Pinpoint the cell where the given text exists, returning its [X, Y] midpoint coordinate. 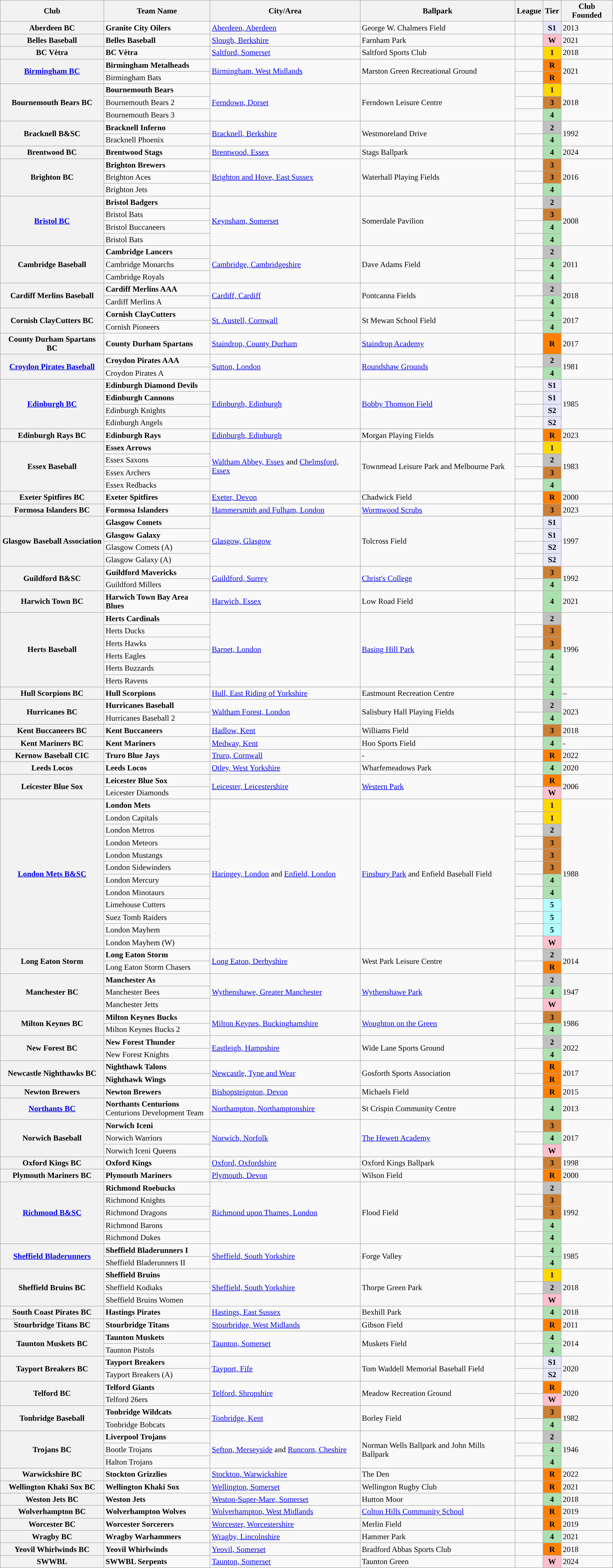
Milton Keynes BC [52, 1023]
Norwich Iceni Queens [157, 1150]
Pontcanna Fields [437, 296]
Stourbridge Titans BC [52, 1325]
Flood Field [437, 1213]
1947 [587, 992]
Otley, West Yorkshire [285, 768]
Hull Scorpions [157, 693]
Herts Eagles [157, 656]
Haringey, London and Enfield, London [285, 874]
Wolverhampton, West Midlands [285, 1512]
Cambridge Baseball [52, 264]
Cardiff Merlins A [157, 302]
Glasgow Comets [157, 522]
Team Name [157, 11]
Cambridge Monarchs [157, 264]
Barnet, London [285, 650]
Croydon Pirates AAA [157, 360]
Yeovil, Somerset [285, 1549]
Hutton Moor [437, 1499]
Edinburgh Angels [157, 423]
Worcester BC [52, 1524]
Wellington Khaki Sox [157, 1487]
Oxford, Oxfordshire [285, 1163]
Sutton, London [285, 367]
Harwich, Essex [285, 602]
Milton Keynes Bucks [157, 1017]
Weston Jets BC [52, 1499]
Stockton, Warwickshire [285, 1474]
Wharfemeadows Park [437, 768]
Essex Baseball [52, 466]
London Mercury [157, 880]
Club Founded [587, 11]
Truro Blue Jays [157, 755]
Hull Scorpions BC [52, 693]
Limehouse Cutters [157, 905]
Birmingham Bats [157, 78]
1996 [587, 650]
Weston Jets [157, 1499]
Sheffield Bladerunners I [157, 1250]
Guildford B&SC [52, 579]
Cambridge Royals [157, 277]
2015 [587, 1092]
Bobby Thomson Field [437, 404]
1983 [587, 466]
Edinburgh Diamond Devils [157, 386]
Hammersmith and Fulham, London [285, 510]
Gibson Field [437, 1325]
Edinburgh Rays [157, 435]
London Metros [157, 830]
Bracknell, Berkshire [285, 134]
Hoo Sports Field [437, 743]
Norwich, Norfolk [285, 1138]
Somerdale Pavilion [437, 221]
1997 [587, 541]
County Durham Spartans BC [52, 344]
London Mustangs [157, 855]
Bristol Buccaneers [157, 227]
1946 [587, 1450]
Hurricanes Baseball [157, 706]
George W. Chalmers Field [437, 28]
Bournemouth Bears 3 [157, 115]
1986 [587, 1023]
1998 [587, 1163]
Bracknell B&SC [52, 134]
Guildford Millers [157, 585]
Cardiff, Cardiff [285, 296]
Tayport, Fife [285, 1368]
Bracknell Inferno [157, 127]
Essex Arrows [157, 448]
Oxford Kings BC [52, 1163]
Eastleigh, Hampshire [285, 1048]
Brighton Aces [157, 177]
Telford, Shropshire [285, 1394]
Bournemouth Bears BC [52, 102]
Wormwood Scrubs [437, 510]
Long Eaton, Derbyshire [285, 961]
Low Road Field [437, 602]
Hull, East Riding of Yorkshire [285, 693]
Richmond Knights [157, 1200]
Gosforth Sports Association [437, 1073]
Waterhall Playing Fields [437, 177]
Saltford, Somerset [285, 53]
Hastings Pirates [157, 1312]
Bournemouth Bears [157, 90]
Plymouth Mariners BC [52, 1175]
London Sidewinders [157, 868]
Glasgow Baseball Association [52, 541]
Wellington Rugby Club [437, 1487]
Cornish ClayCutters BC [52, 320]
Herts Ducks [157, 631]
Muskets Field [437, 1343]
Wythenshawe, Greater Manchester [285, 992]
Tonbridge Wildcats [157, 1412]
Birmingham, West Midlands [285, 71]
Salisbury Hall Playing Fields [437, 712]
Colton Hills Community School [437, 1512]
Kernow Baseball CIC [52, 755]
Roundshaw Grounds [437, 367]
Aberdeen BC [52, 28]
County Durham Spartans [157, 344]
Staindrop, County Durham [285, 344]
Worcester Sorcerers [157, 1524]
Tonbridge Bobcats [157, 1425]
Exeter, Devon [285, 497]
Ferndown, Dorset [285, 102]
Cardiff Merlins AAA [157, 289]
Brighton BC [52, 177]
Herts Buzzards [157, 668]
Hadlow, Kent [285, 730]
Meadow Recreation Ground [437, 1394]
Taunton Green [437, 1561]
Sheffield Bladerunners II [157, 1263]
Manchester Bees [157, 992]
Tayport Breakers (A) [157, 1375]
Kent Buccaneers BC [52, 730]
Plymouth Mariners [157, 1175]
1988 [587, 874]
Wilson Field [437, 1175]
London Mayhem (W) [157, 942]
Bournemouth Bears 2 [157, 102]
Marston Green Recreational Ground [437, 71]
Brighton Jets [157, 190]
SWWBL [52, 1561]
Granite City Oilers [157, 28]
Worcester, Worcestershire [285, 1524]
Glasgow Comets (A) [157, 547]
The Hewett Academy [437, 1138]
Croydon Pirates A [157, 373]
Keynsham, Somerset [285, 221]
Brentwood BC [52, 152]
Harwich Town BC [52, 602]
Leicester Diamonds [157, 793]
Medway, Kent [285, 743]
New Forest Thunder [157, 1042]
Richmond Roebucks [157, 1188]
Eastmount Recreation Centre [437, 693]
Edinburgh Rays BC [52, 435]
Wide Lane Sports Ground [437, 1048]
Leicester, Leicestershire [285, 787]
Glasgow Galaxy [157, 535]
Sheffield Bladerunners [52, 1256]
Westmoreland Drive [437, 134]
Truro, Cornwall [285, 755]
Stourbridge Titans [157, 1325]
Saltford Sports Club [437, 53]
Newcastle Nighthawks BC [52, 1073]
Suez Tomb Raiders [157, 917]
Club [52, 11]
Hammer Park [437, 1537]
London Meteors [157, 843]
Bristol BC [52, 221]
Tonbridge, Kent [285, 1418]
Taunton Muskets BC [52, 1343]
Birmingham Metalheads [157, 65]
Croydon Pirates Baseball [52, 367]
Hastings, East Sussex [285, 1312]
Merlin Field [437, 1524]
Bradford Abbas Sports Club [437, 1549]
Basing Hill Park [437, 650]
Formosa Islanders [157, 510]
Milton Keynes, Buckinghamshire [285, 1023]
Woughton on the Green [437, 1023]
Wragby Warhammers [157, 1537]
Manchester As [157, 980]
Formosa Islanders BC [52, 510]
Manchester BC [52, 992]
Wolverhampton Wolves [157, 1512]
Bracknell Phoenix [157, 140]
Borley Field [437, 1418]
Waltham Forest, London [285, 712]
Oxford Kings [157, 1163]
London Capitals [157, 818]
Sheffield Bruins Women [157, 1300]
Exeter Spitfires BC [52, 497]
St. Austell, Cornwall [285, 320]
Farnham Park [437, 40]
SWWBL Serpents [157, 1561]
Wellington, Somerset [285, 1487]
Forge Valley [437, 1256]
Taunton Muskets [157, 1337]
Kent Buccaneers [157, 730]
2008 [587, 221]
Finsbury Park and Enfield Baseball Field [437, 874]
2016 [587, 177]
Guildford Mavericks [157, 572]
Nighthawk Talons [157, 1067]
Sefton, Merseyside and Runcorn, Cheshire [285, 1450]
Long Eaton Storm Chasers [157, 967]
Yeovil Whirlwinds BC [52, 1549]
Norwich Baseball [52, 1138]
Warwickshire BC [52, 1474]
– [587, 693]
Birmingham BC [52, 71]
Tayport Breakers BC [52, 1368]
Telford 26ers [157, 1400]
Slough, Berkshire [285, 40]
League [529, 11]
Ferndown Leisure Centre [437, 102]
Kent Mariners [157, 743]
Brentwood Stags [157, 152]
Waltham Abbey, Essex and Chelmsford, Essex [285, 466]
Bootle Trojans [157, 1450]
1982 [587, 1418]
Edinburgh Knights [157, 410]
Plymouth, Devon [285, 1175]
Northants CenturionsCenturions Development Team [157, 1109]
Cambridge, Cambridgeshire [285, 264]
Sheffield Bruins [157, 1275]
Edinburgh BC [52, 404]
Cardiff Merlins Baseball [52, 296]
Exeter Spitfires [157, 497]
Richmond Barons [157, 1225]
Wythenshawe Park [437, 992]
Nighthawk Wings [157, 1079]
Chadwick Field [437, 497]
Ballpark [437, 11]
Herts Baseball [52, 650]
South Coast Pirates BC [52, 1312]
New Forest BC [52, 1048]
Norwich Iceni [157, 1126]
Herts Ravens [157, 681]
Brighton Brewers [157, 165]
London Mets [157, 805]
Essex Archers [157, 473]
Sheffield Bruins BC [52, 1288]
St Mewan School Field [437, 320]
Telford Giants [157, 1387]
London Mayhem [157, 930]
Townmead Leisure Park and Melbourne Park [437, 466]
Herts Cardinals [157, 619]
Bexhill Park [437, 1312]
Glasgow Galaxy (A) [157, 560]
Tier [552, 11]
Stourbridge, West Midlands [285, 1325]
Richmond Dukes [157, 1238]
Trojans BC [52, 1450]
Wragby, Lincolnshire [285, 1537]
Northampton, Northamptonshire [285, 1109]
Brentwood, Essex [285, 152]
Tolcross Field [437, 541]
Guildford, Surrey [285, 579]
The Den [437, 1474]
Michaels Field [437, 1092]
Cornish Pioneers [157, 327]
Brighton and Hove, East Sussex [285, 177]
West Park Leisure Centre [437, 961]
Aberdeen, Aberdeen [285, 28]
Stags Ballpark [437, 152]
Edinburgh Cannons [157, 398]
Richmond Dragons [157, 1213]
Richmond B&SC [52, 1213]
Kent Mariners BC [52, 743]
Tayport Breakers [157, 1362]
Essex Redbacks [157, 485]
Christ's College [437, 579]
Essex Saxons [157, 460]
Harwich Town Bay Area Blues [157, 602]
London Minotaurs [157, 892]
Telford BC [52, 1394]
Morgan Playing Fields [437, 435]
Wolverhampton BC [52, 1512]
Bishopsteignton, Devon [285, 1092]
Halton Trojans [157, 1462]
Glasgow, Glasgow [285, 541]
Liverpool Trojans [157, 1437]
Bristol Badgers [157, 202]
Dave Adams Field [437, 264]
Wellington Khaki Sox BC [52, 1487]
Taunton Pistols [157, 1350]
Western Park [437, 787]
Yeovil Whirlwinds [157, 1549]
Staindrop Academy [437, 344]
Tonbridge Baseball [52, 1418]
Thorpe Green Park [437, 1288]
Weston-Super-Mare, Somerset [285, 1499]
Stockton Grizzlies [157, 1474]
St Crispin Community Centre [437, 1109]
Sheffield Kodiaks [157, 1288]
Norwich Warriors [157, 1138]
New Forest Knights [157, 1054]
Richmond upon Thames, London [285, 1213]
Cambridge Lancers [157, 252]
Herts Hawks [157, 643]
Hurricanes BC [52, 712]
Manchester Jetts [157, 1005]
London Mets B&SC [52, 874]
Cornish ClayCutters [157, 314]
Tom Waddell Memorial Baseball Field [437, 1368]
1981 [587, 367]
Hurricanes Baseball 2 [157, 718]
2006 [587, 787]
Northants BC [52, 1109]
Newcastle, Tyne and Wear [285, 1073]
Oxford Kings Ballpark [437, 1163]
Milton Keynes Bucks 2 [157, 1030]
Wragby BC [52, 1537]
Williams Field [437, 730]
City/Area [285, 11]
Norman Wells Ballpark and John Mills Ballpark [437, 1450]
